From the cell containing the given text, extract its center point as [x, y] coordinate. 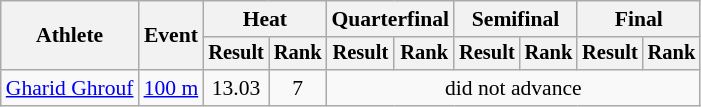
100 m [172, 88]
Final [638, 19]
13.03 [236, 88]
Quarterfinal [390, 19]
Event [172, 36]
did not advance [513, 88]
Athlete [70, 36]
Semifinal [516, 19]
7 [298, 88]
Gharid Ghrouf [70, 88]
Heat [264, 19]
